Find where the given text appears and provide that cell's center as [x, y] coordinate. 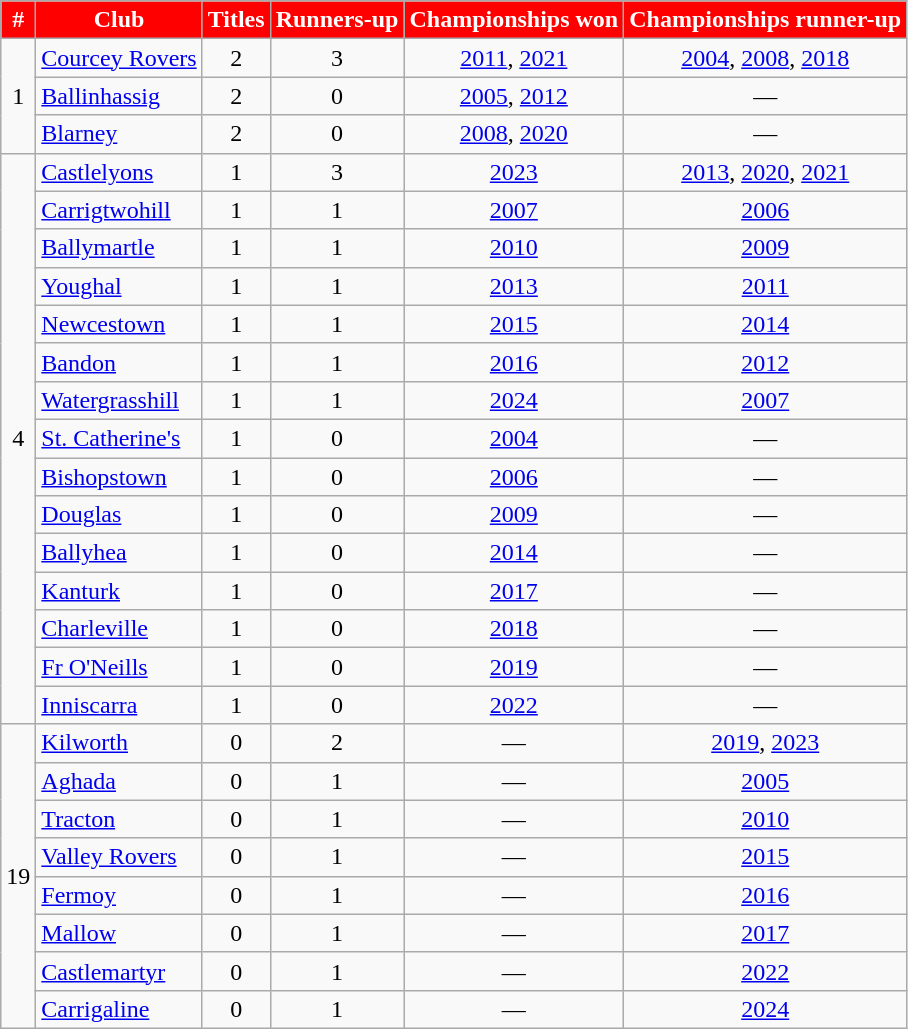
2013 [514, 286]
Ballymartle [119, 248]
# [18, 20]
Ballyhea [119, 553]
Tracton [119, 819]
Bandon [119, 362]
Championships runner-up [766, 20]
2004, 2008, 2018 [766, 58]
2004 [514, 438]
2019, 2023 [766, 743]
2011, 2021 [514, 58]
St. Catherine's [119, 438]
Ballinhassig [119, 96]
Valley Rovers [119, 857]
2005, 2012 [514, 96]
2019 [514, 667]
Club [119, 20]
2012 [766, 362]
2008, 2020 [514, 134]
Castlelyons [119, 172]
Bishopstown [119, 477]
Mallow [119, 933]
Championships won [514, 20]
Fermoy [119, 895]
Charleville [119, 629]
Runners-up [337, 20]
Watergrasshill [119, 400]
2018 [514, 629]
2013, 2020, 2021 [766, 172]
Newcestown [119, 324]
2023 [514, 172]
4 [18, 438]
Youghal [119, 286]
Carrigtwohill [119, 210]
Douglas [119, 515]
Castlemartyr [119, 971]
Blarney [119, 134]
Fr O'Neills [119, 667]
2011 [766, 286]
Titles [236, 20]
Kanturk [119, 591]
Kilworth [119, 743]
2005 [766, 781]
Carrigaline [119, 1009]
Aghada [119, 781]
Inniscarra [119, 705]
Courcey Rovers [119, 58]
19 [18, 876]
